For the text-containing cell, return its midpoint in [x, y] coordinate format. 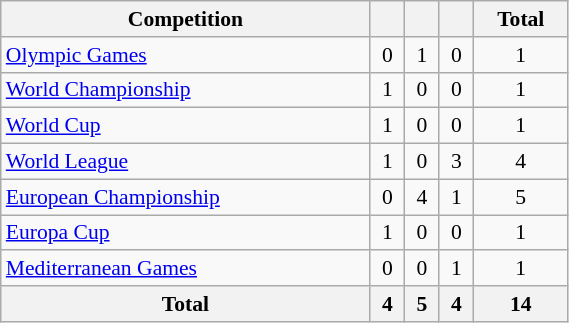
Europa Cup [186, 233]
World League [186, 162]
Mediterranean Games [186, 269]
World Championship [186, 90]
World Cup [186, 126]
Competition [186, 19]
Olympic Games [186, 55]
3 [456, 162]
14 [521, 304]
European Championship [186, 197]
